Scan for the cell matching the given text and deliver its [x, y] coordinate at center. 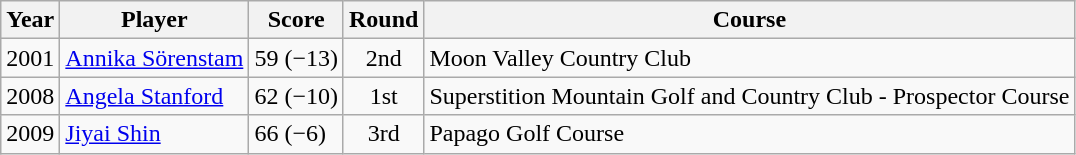
2008 [30, 96]
2009 [30, 134]
1st [383, 96]
Score [296, 20]
2001 [30, 58]
Year [30, 20]
Moon Valley Country Club [750, 58]
Course [750, 20]
Angela Stanford [154, 96]
62 (−10) [296, 96]
Player [154, 20]
Papago Golf Course [750, 134]
2nd [383, 58]
3rd [383, 134]
Superstition Mountain Golf and Country Club - Prospector Course [750, 96]
Annika Sörenstam [154, 58]
59 (−13) [296, 58]
Round [383, 20]
66 (−6) [296, 134]
Jiyai Shin [154, 134]
